Scan for the cell matching the given text and deliver its [X, Y] coordinate at center. 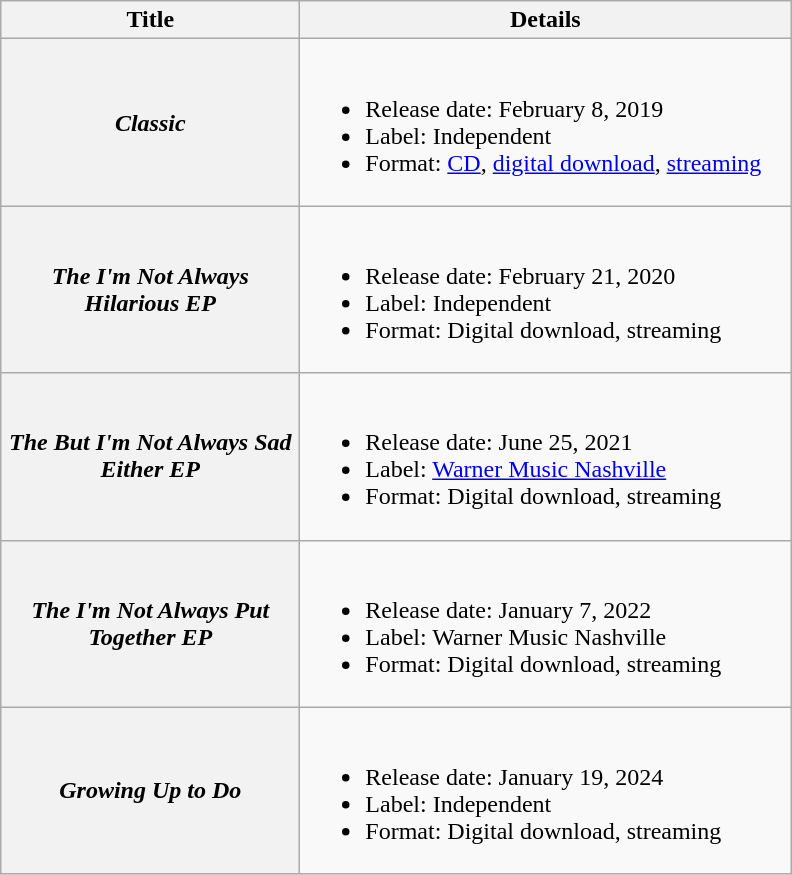
Details [546, 20]
Release date: February 21, 2020Label: IndependentFormat: Digital download, streaming [546, 290]
Growing Up to Do [150, 790]
Title [150, 20]
The I'm Not Always Hilarious EP [150, 290]
Release date: January 7, 2022Label: Warner Music NashvilleFormat: Digital download, streaming [546, 624]
Release date: February 8, 2019Label: IndependentFormat: CD, digital download, streaming [546, 122]
Classic [150, 122]
The But I'm Not Always Sad Either EP [150, 456]
Release date: June 25, 2021Label: Warner Music NashvilleFormat: Digital download, streaming [546, 456]
The I'm Not Always Put Together EP [150, 624]
Release date: January 19, 2024Label: IndependentFormat: Digital download, streaming [546, 790]
